Search for the cell housing the specified text and yield its (X, Y) center coordinate. 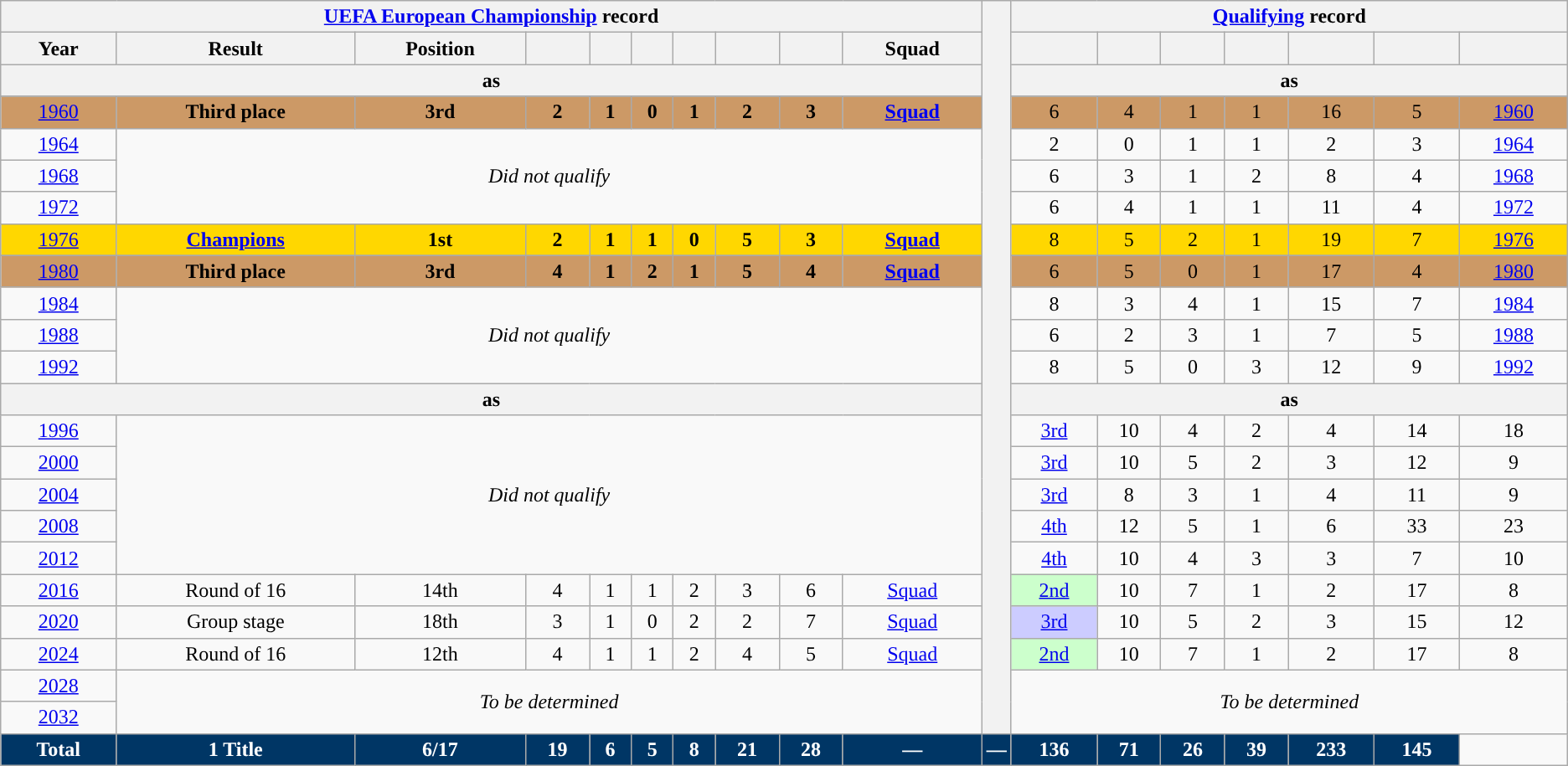
Position (441, 49)
23 (1514, 527)
14 (1416, 431)
39 (1256, 749)
6/17 (441, 749)
Qualifying record (1289, 17)
2012 (59, 558)
33 (1416, 527)
Champions (236, 239)
2024 (59, 654)
28 (811, 749)
233 (1331, 749)
2004 (59, 495)
2016 (59, 590)
136 (1054, 749)
2008 (59, 527)
2020 (59, 622)
2000 (59, 463)
21 (747, 749)
71 (1129, 749)
1 Title (236, 749)
145 (1416, 749)
1996 (59, 431)
1st (441, 239)
18th (441, 622)
18 (1514, 431)
Group stage (236, 622)
26 (1193, 749)
Year (59, 49)
16 (1331, 112)
12th (441, 654)
2032 (59, 717)
UEFA European Championship record (492, 17)
14th (441, 590)
Result (236, 49)
2028 (59, 686)
Total (59, 749)
